Output the [x, y] coordinate of the center of the cell containing the given text.  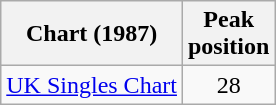
Chart (1987) [92, 34]
UK Singles Chart [92, 85]
Peakposition [228, 34]
28 [228, 85]
